Capture the cell that displays the provided text and extract its (x, y) central coordinate. 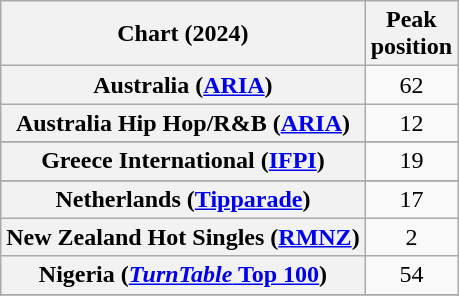
54 (411, 275)
2 (411, 237)
19 (411, 161)
Australia Hip Hop/R&B (ARIA) (183, 123)
New Zealand Hot Singles (RMNZ) (183, 237)
Greece International (IFPI) (183, 161)
Australia (ARIA) (183, 85)
62 (411, 85)
Nigeria (TurnTable Top 100) (183, 275)
12 (411, 123)
Netherlands (Tipparade) (183, 199)
Chart (2024) (183, 34)
17 (411, 199)
Peakposition (411, 34)
